Provide the [x, y] coordinate of the cell's center where the given text is located.  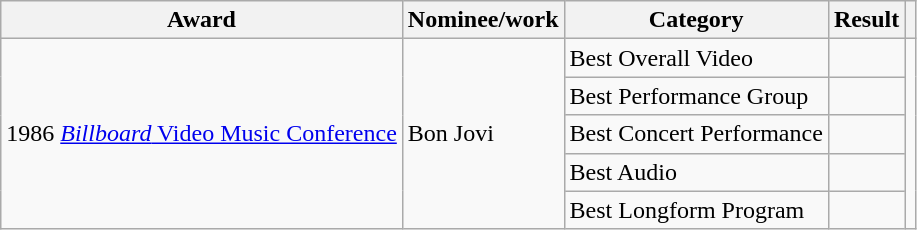
Nominee/work [483, 20]
1986 Billboard Video Music Conference [202, 134]
Best Longform Program [696, 210]
Award [202, 20]
Best Overall Video [696, 58]
Bon Jovi [483, 134]
Category [696, 20]
Result [866, 20]
Best Concert Performance [696, 134]
Best Performance Group [696, 96]
Best Audio [696, 172]
